Search for the cell housing the specified text and yield its (x, y) center coordinate. 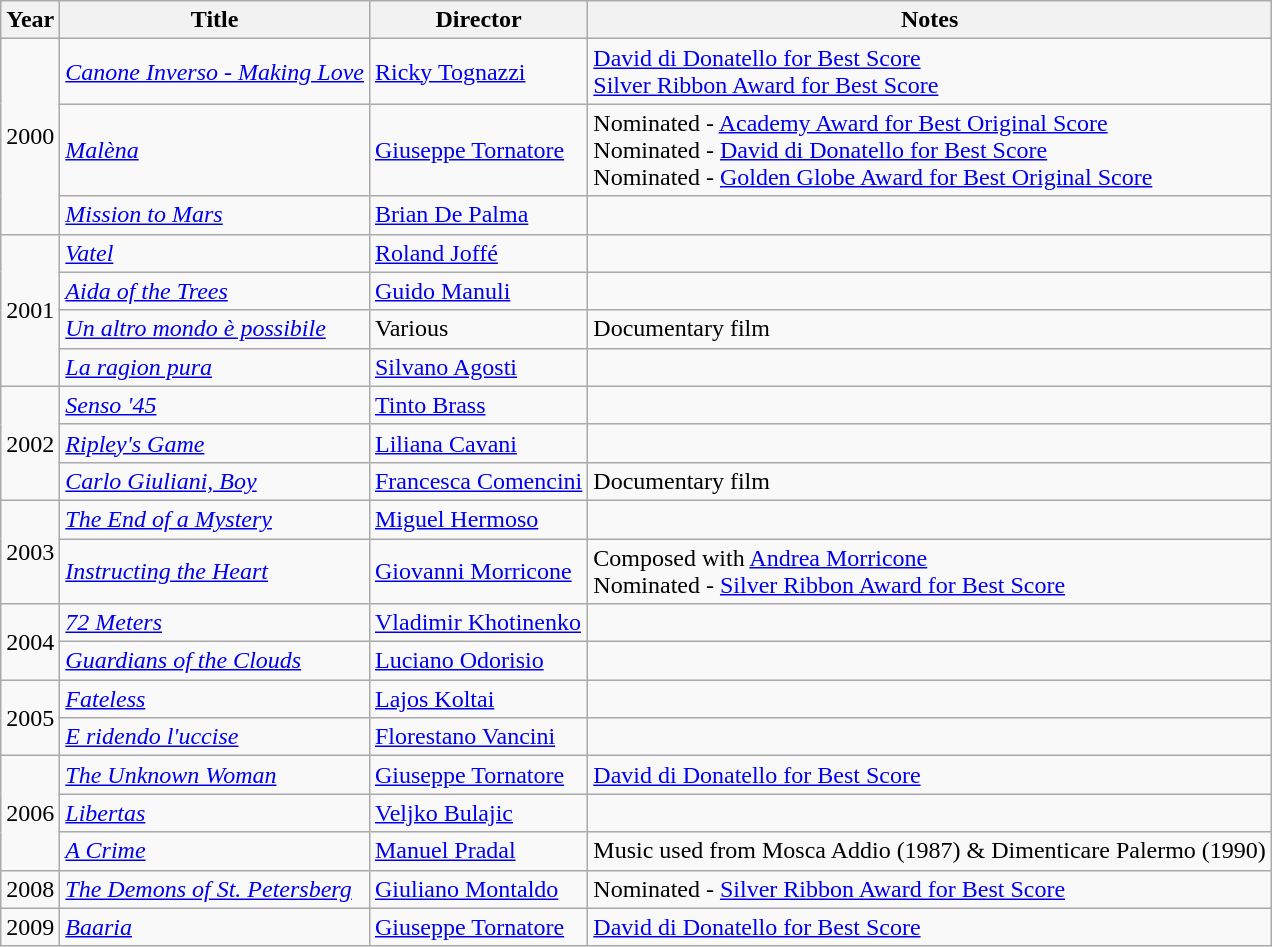
Canone Inverso - Making Love (215, 72)
Ripley's Game (215, 443)
The Demons of St. Petersberg (215, 889)
Silvano Agosti (478, 367)
The Unknown Woman (215, 775)
Fateless (215, 699)
Guardians of the Clouds (215, 661)
Manuel Pradal (478, 851)
2008 (30, 889)
2006 (30, 813)
Senso '45 (215, 405)
Giuliano Montaldo (478, 889)
2003 (30, 552)
Tinto Brass (478, 405)
Giovanni Morricone (478, 570)
2002 (30, 443)
Carlo Giuliani, Boy (215, 481)
Brian De Palma (478, 215)
Composed with Andrea MorriconeNominated - Silver Ribbon Award for Best Score (930, 570)
Veljko Bulajic (478, 813)
Roland Joffé (478, 253)
The End of a Mystery (215, 519)
Liliana Cavani (478, 443)
La ragion pura (215, 367)
David di Donatello for Best ScoreSilver Ribbon Award for Best Score (930, 72)
Various (478, 329)
Malèna (215, 150)
Nominated - Academy Award for Best Original ScoreNominated - David di Donatello for Best ScoreNominated - Golden Globe Award for Best Original Score (930, 150)
Music used from Mosca Addio (1987) & Dimenticare Palermo (1990) (930, 851)
2000 (30, 136)
Libertas (215, 813)
Vladimir Khotinenko (478, 623)
Nominated - Silver Ribbon Award for Best Score (930, 889)
Director (478, 20)
2001 (30, 310)
Mission to Mars (215, 215)
Miguel Hermoso (478, 519)
Un altro mondo è possibile (215, 329)
2005 (30, 718)
2009 (30, 927)
Francesca Comencini (478, 481)
Lajos Koltai (478, 699)
Vatel (215, 253)
Notes (930, 20)
A Crime (215, 851)
Baaria (215, 927)
Luciano Odorisio (478, 661)
Guido Manuli (478, 291)
Florestano Vancini (478, 737)
72 Meters (215, 623)
Ricky Tognazzi (478, 72)
E ridendo l'uccise (215, 737)
2004 (30, 642)
Title (215, 20)
Aida of the Trees (215, 291)
Instructing the Heart (215, 570)
Year (30, 20)
